Detect which cell encompasses the target text, then output its (x, y) center coordinate. 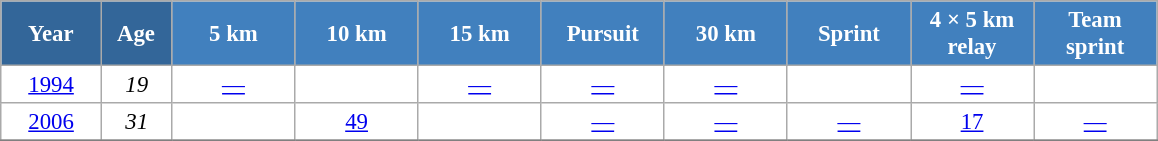
10 km (356, 34)
Year (52, 34)
19 (136, 85)
31 (136, 122)
4 × 5 km relay (972, 34)
1994 (52, 85)
30 km (726, 34)
15 km (480, 34)
Age (136, 34)
17 (972, 122)
Team sprint (1096, 34)
2006 (52, 122)
Sprint (848, 34)
49 (356, 122)
5 km (234, 34)
Pursuit (602, 34)
